Scan for the cell matching the given text and deliver its [X, Y] coordinate at center. 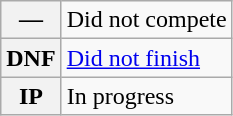
IP [31, 96]
— [31, 20]
In progress [146, 96]
Did not compete [146, 20]
DNF [31, 58]
Did not finish [146, 58]
